Find where the given text appears and provide that cell's center as [X, Y] coordinate. 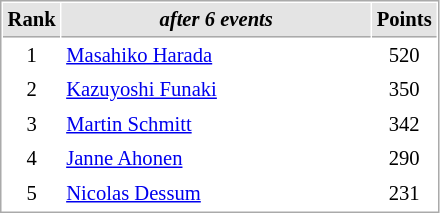
3 [32, 124]
Masahiko Harada [216, 56]
342 [404, 124]
350 [404, 90]
Points [404, 20]
Rank [32, 20]
Kazuyoshi Funaki [216, 90]
4 [32, 158]
520 [404, 56]
5 [32, 194]
Janne Ahonen [216, 158]
2 [32, 90]
1 [32, 56]
Nicolas Dessum [216, 194]
290 [404, 158]
Martin Schmitt [216, 124]
after 6 events [216, 20]
231 [404, 194]
